Output the [x, y] coordinate of the center of the cell containing the given text.  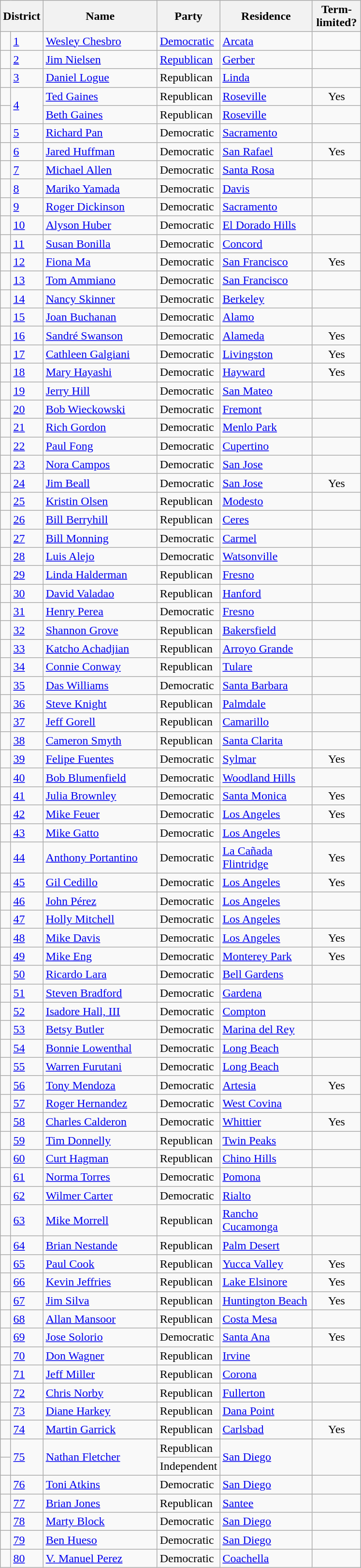
Henry Perea [100, 612]
Santee [266, 1503]
55 [27, 1066]
Party [188, 16]
Alamo [266, 317]
Toni Atkins [100, 1485]
Gil Cedillo [100, 883]
Santa Barbara [266, 685]
7 [27, 170]
39 [27, 759]
14 [27, 299]
Wilmer Carter [100, 1196]
Jim Beall [100, 483]
Jared Huffman [100, 151]
Alyson Huber [100, 225]
Menlo Park [266, 428]
Jose Solorio [100, 1337]
11 [27, 243]
6 [27, 151]
2 [27, 59]
10 [27, 225]
18 [27, 372]
Katcho Achadjian [100, 649]
Shannon Grove [100, 630]
Ricardo Lara [100, 975]
Betsy Butler [100, 1030]
Yucca Valley [266, 1264]
Jeff Gorell [100, 722]
Steven Bradford [100, 993]
Ted Gaines [100, 96]
Daniel Logue [100, 78]
El Dorado Hills [266, 225]
Anthony Portantino [100, 858]
31 [27, 612]
Gerber [266, 59]
30 [27, 593]
29 [27, 575]
47 [27, 919]
40 [27, 777]
20 [27, 409]
Brian Nestande [100, 1245]
Sylmar [266, 759]
Coachella [266, 1558]
49 [27, 956]
Mariko Yamada [100, 188]
Watsonville [266, 557]
Beth Gaines [100, 115]
Allan Mansoor [100, 1319]
Arroyo Grande [266, 649]
45 [27, 883]
68 [27, 1319]
Dana Point [266, 1411]
Nancy Skinner [100, 299]
Mike Davis [100, 938]
Jim Silva [100, 1301]
Luis Alejo [100, 557]
Diane Harkey [100, 1411]
Hayward [266, 372]
Fremont [266, 409]
38 [27, 740]
Roger Hernandez [100, 1103]
Don Wagner [100, 1356]
9 [27, 207]
Arcata [266, 41]
79 [27, 1540]
Martin Garrick [100, 1429]
61 [27, 1177]
Bakersfield [266, 630]
David Valadao [100, 593]
Lake Elsinore [266, 1282]
70 [27, 1356]
26 [27, 519]
Bell Gardens [266, 975]
Independent [188, 1466]
Bob Blumenfield [100, 777]
San Rafael [266, 151]
65 [27, 1264]
28 [27, 557]
Costa Mesa [266, 1319]
Santa Clarita [266, 740]
75 [27, 1457]
Mike Feuer [100, 814]
Wesley Chesbro [100, 41]
16 [27, 336]
Tom Ammiano [100, 281]
Irvine [266, 1356]
66 [27, 1282]
Rich Gordon [100, 428]
Tony Mendoza [100, 1085]
46 [27, 901]
Term-limited? [336, 16]
78 [27, 1522]
Mary Hayashi [100, 372]
Mike Gatto [100, 832]
77 [27, 1503]
Concord [266, 243]
Carmel [266, 538]
24 [27, 483]
Charles Calderon [100, 1122]
13 [27, 281]
Chris Norby [100, 1392]
Paul Cook [100, 1264]
Artesia [266, 1085]
5 [27, 133]
80 [27, 1558]
District [22, 16]
West Covina [266, 1103]
Connie Conway [100, 667]
John Pérez [100, 901]
Santa Rosa [266, 170]
Tim Donnelly [100, 1140]
Camarillo [266, 722]
Livingston [266, 354]
22 [27, 446]
Joan Buchanan [100, 317]
San Mateo [266, 391]
63 [27, 1221]
Hanford [266, 593]
Chino Hills [266, 1159]
Marina del Rey [266, 1030]
Roger Dickinson [100, 207]
44 [27, 858]
58 [27, 1122]
Ceres [266, 519]
27 [27, 538]
Berkeley [266, 299]
56 [27, 1085]
12 [27, 262]
Palm Desert [266, 1245]
60 [27, 1159]
Linda [266, 78]
La Cañada Flintridge [266, 858]
41 [27, 796]
Michael Allen [100, 170]
Mike Eng [100, 956]
53 [27, 1030]
35 [27, 685]
57 [27, 1103]
36 [27, 704]
Bill Berryhill [100, 519]
17 [27, 354]
1 [27, 41]
71 [27, 1374]
8 [27, 188]
37 [27, 722]
32 [27, 630]
21 [27, 428]
Bonnie Lowenthal [100, 1048]
48 [27, 938]
Cathleen Galgiani [100, 354]
Fiona Ma [100, 262]
Huntington Beach [266, 1301]
Kristin Olsen [100, 501]
33 [27, 649]
76 [27, 1485]
74 [27, 1429]
Jim Nielsen [100, 59]
43 [27, 832]
Santa Ana [266, 1337]
Nathan Fletcher [100, 1457]
Sandré Swanson [100, 336]
Das Williams [100, 685]
69 [27, 1337]
59 [27, 1140]
52 [27, 1011]
Felipe Fuentes [100, 759]
72 [27, 1392]
Cameron Smyth [100, 740]
15 [27, 317]
Pomona [266, 1177]
62 [27, 1196]
Santa Monica [266, 796]
Monterey Park [266, 956]
Susan Bonilla [100, 243]
Tulare [266, 667]
Alameda [266, 336]
4 [27, 105]
Bill Monning [100, 538]
Compton [266, 1011]
42 [27, 814]
19 [27, 391]
Twin Peaks [266, 1140]
Ben Hueso [100, 1540]
73 [27, 1411]
Jeff Miller [100, 1374]
Kevin Jeffries [100, 1282]
51 [27, 993]
Name [100, 16]
23 [27, 464]
64 [27, 1245]
Bob Wieckowski [100, 409]
Rialto [266, 1196]
Richard Pan [100, 133]
54 [27, 1048]
3 [27, 78]
V. Manuel Perez [100, 1558]
Cupertino [266, 446]
Corona [266, 1374]
Palmdale [266, 704]
Carlsbad [266, 1429]
Davis [266, 188]
Norma Torres [100, 1177]
50 [27, 975]
67 [27, 1301]
Isadore Hall, III [100, 1011]
Steve Knight [100, 704]
Linda Halderman [100, 575]
Jerry Hill [100, 391]
Brian Jones [100, 1503]
Marty Block [100, 1522]
Julia Brownley [100, 796]
Mike Morrell [100, 1221]
Modesto [266, 501]
Warren Furutani [100, 1066]
Holly Mitchell [100, 919]
Woodland Hills [266, 777]
Residence [266, 16]
Curt Hagman [100, 1159]
Paul Fong [100, 446]
Nora Campos [100, 464]
25 [27, 501]
Fullerton [266, 1392]
34 [27, 667]
Whittier [266, 1122]
Gardena [266, 993]
Rancho Cucamonga [266, 1221]
